Find where the given text appears and provide that cell's center as [X, Y] coordinate. 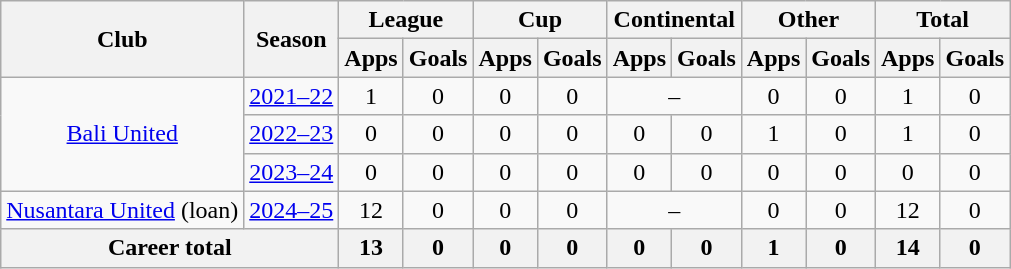
Career total [170, 248]
2023–24 [292, 172]
2021–22 [292, 96]
2024–25 [292, 210]
League [406, 20]
14 [908, 248]
Other [808, 20]
Total [943, 20]
2022–23 [292, 134]
Nusantara United (loan) [122, 210]
Bali United [122, 134]
Club [122, 39]
Season [292, 39]
Cup [540, 20]
Continental [674, 20]
13 [371, 248]
